Output the (X, Y) coordinate of the center of the cell containing the given text.  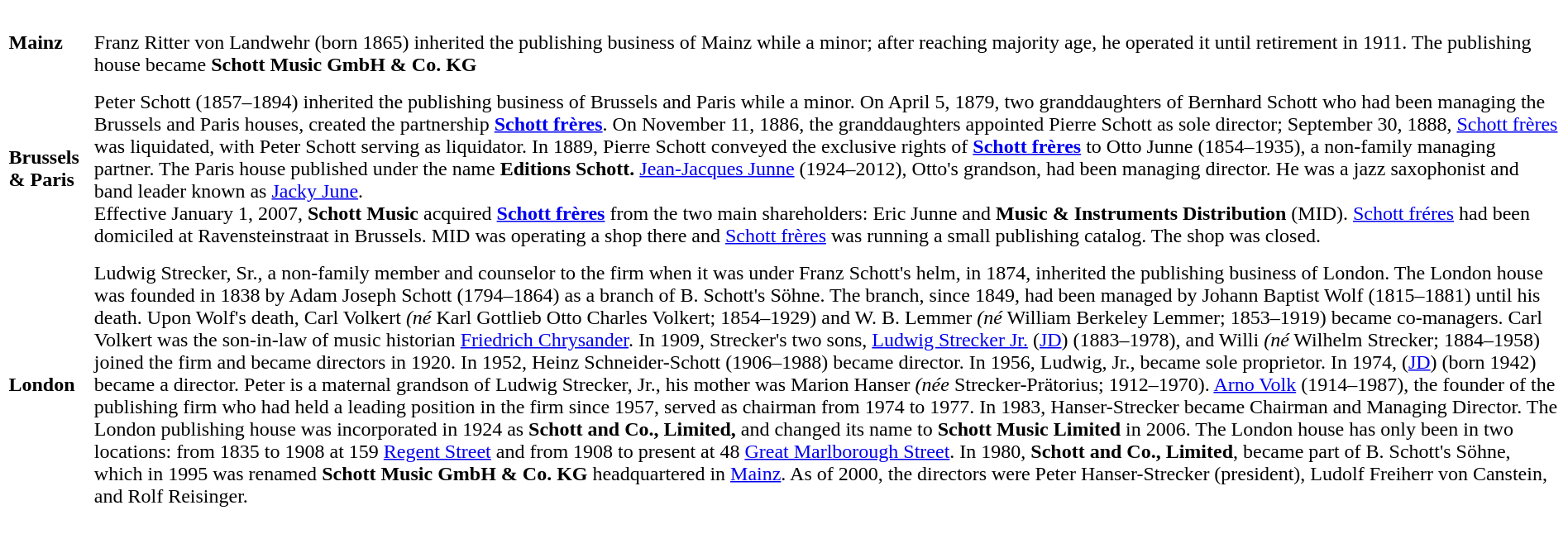
Brussels& Paris (44, 169)
London (44, 384)
Mainz (44, 42)
